Find where the given text appears and provide that cell's center as (x, y) coordinate. 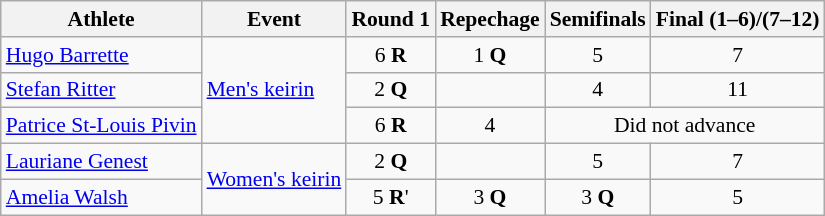
Round 1 (390, 19)
1 Q (490, 55)
Did not advance (685, 126)
11 (738, 90)
Patrice St-Louis Pivin (102, 126)
Hugo Barrette (102, 55)
Semifinals (598, 19)
Repechage (490, 19)
Amelia Walsh (102, 197)
Final (1–6)/(7–12) (738, 19)
Women's keirin (274, 180)
5 R' (390, 197)
Lauriane Genest (102, 162)
Event (274, 19)
Athlete (102, 19)
Stefan Ritter (102, 90)
Men's keirin (274, 90)
